Output the [X, Y] coordinate of the center of the cell containing the given text.  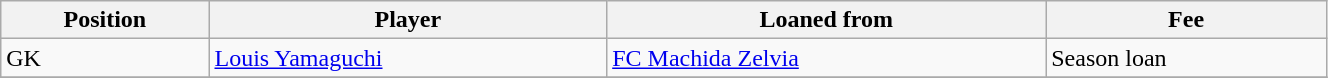
FC Machida Zelvia [826, 58]
Loaned from [826, 20]
Player [408, 20]
Position [105, 20]
Louis Yamaguchi [408, 58]
GK [105, 58]
Fee [1186, 20]
Season loan [1186, 58]
